Detect which cell encompasses the target text, then output its [x, y] center coordinate. 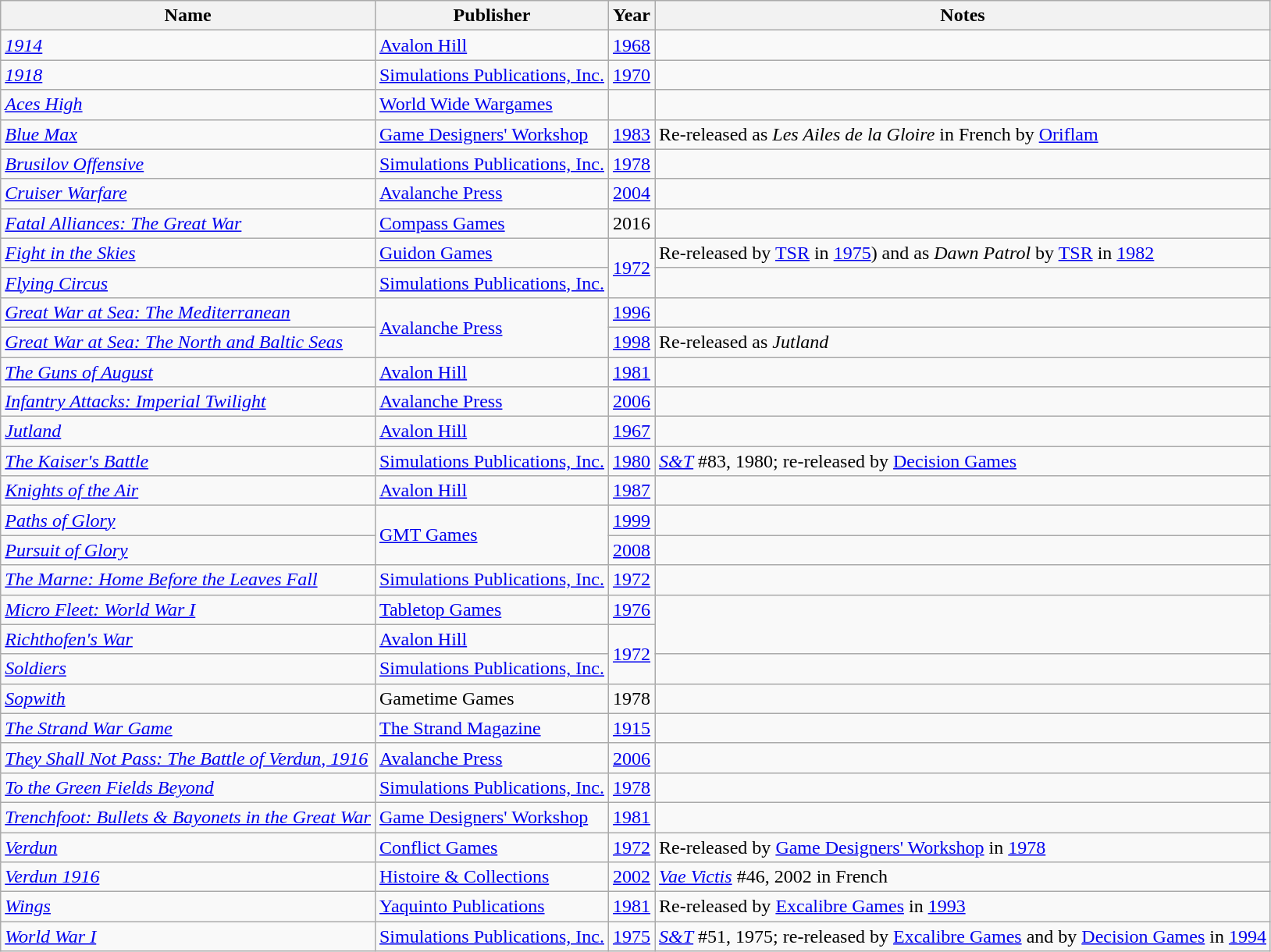
The Strand War Game [188, 728]
Paths of Glory [188, 520]
Brusilov Offensive [188, 164]
Conflict Games [492, 847]
Guidon Games [492, 253]
1968 [632, 45]
Infantry Attacks: Imperial Twilight [188, 402]
Trenchfoot: Bullets & Bayonets in the Great War [188, 817]
Great War at Sea: The North and Baltic Seas [188, 342]
1987 [632, 491]
Re-released by Excalibre Games in 1993 [963, 907]
Richthofen's War [188, 639]
1915 [632, 728]
2004 [632, 194]
Re-released as Les Ailes de la Gloire in French by Oriflam [963, 134]
S&T #51, 1975; re-released by Excalibre Games and by Decision Games in 1994 [963, 936]
To the Green Fields Beyond [188, 787]
Publisher [492, 16]
Flying Circus [188, 282]
Tabletop Games [492, 609]
Vae Victis #46, 2002 in French [963, 877]
Sopwith [188, 698]
1999 [632, 520]
2008 [632, 550]
1996 [632, 312]
1918 [188, 75]
World Wide Wargames [492, 105]
Re-released by TSR in 1975) and as Dawn Patrol by TSR in 1982 [963, 253]
The Strand Magazine [492, 728]
Micro Fleet: World War I [188, 609]
Name [188, 16]
Cruiser Warfare [188, 194]
World War I [188, 936]
Fight in the Skies [188, 253]
The Guns of August [188, 372]
Knights of the Air [188, 491]
1975 [632, 936]
1998 [632, 342]
Compass Games [492, 223]
1983 [632, 134]
The Marne: Home Before the Leaves Fall [188, 580]
Gametime Games [492, 698]
Yaquinto Publications [492, 907]
Pursuit of Glory [188, 550]
Soldiers [188, 669]
Great War at Sea: The Mediterranean [188, 312]
1976 [632, 609]
Fatal Alliances: The Great War [188, 223]
Re-released by Game Designers' Workshop in 1978 [963, 847]
1914 [188, 45]
The Kaiser's Battle [188, 461]
GMT Games [492, 535]
Aces High [188, 105]
1970 [632, 75]
Verdun 1916 [188, 877]
Blue Max [188, 134]
Verdun [188, 847]
Notes [963, 16]
Wings [188, 907]
1980 [632, 461]
Re-released as Jutland [963, 342]
Jutland [188, 432]
1967 [632, 432]
Year [632, 16]
S&T #83, 1980; re-released by Decision Games [963, 461]
2002 [632, 877]
Histoire & Collections [492, 877]
They Shall Not Pass: The Battle of Verdun, 1916 [188, 758]
2016 [632, 223]
